Return (x, y) of the center of cell containing provided text 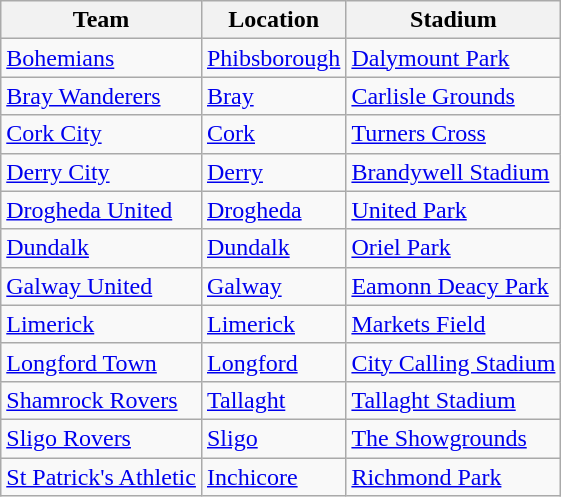
Longford (273, 362)
Sligo (273, 438)
Turners Cross (454, 134)
Brandywell Stadium (454, 172)
Galway (273, 286)
Oriel Park (454, 248)
Drogheda (273, 210)
St Patrick's Athletic (102, 477)
Tallaght (273, 400)
Cork City (102, 134)
Cork (273, 134)
Bray Wanderers (102, 96)
Bray (273, 96)
Tallaght Stadium (454, 400)
The Showgrounds (454, 438)
Galway United (102, 286)
City Calling Stadium (454, 362)
Shamrock Rovers (102, 400)
Inchicore (273, 477)
Richmond Park (454, 477)
Eamonn Deacy Park (454, 286)
Markets Field (454, 324)
Drogheda United (102, 210)
Longford Town (102, 362)
Team (102, 20)
Bohemians (102, 58)
Location (273, 20)
Phibsborough (273, 58)
Sligo Rovers (102, 438)
United Park (454, 210)
Derry City (102, 172)
Dalymount Park (454, 58)
Derry (273, 172)
Stadium (454, 20)
Carlisle Grounds (454, 96)
